Locate the cell with the specified text and output its [x, y] center coordinate. 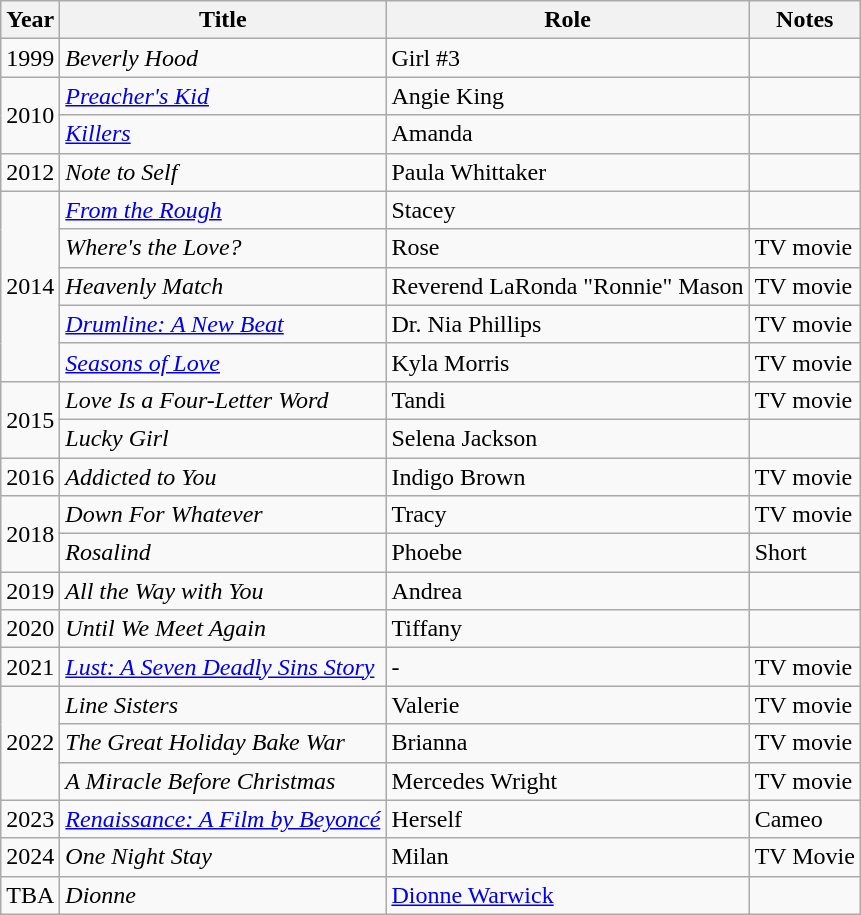
TV Movie [804, 857]
TBA [30, 895]
Tiffany [568, 629]
2024 [30, 857]
Andrea [568, 591]
Seasons of Love [223, 362]
Dionne Warwick [568, 895]
Selena Jackson [568, 438]
A Miracle Before Christmas [223, 781]
Role [568, 20]
Phoebe [568, 553]
Preacher's Kid [223, 96]
Brianna [568, 743]
One Night Stay [223, 857]
2023 [30, 819]
Drumline: A New Beat [223, 324]
Girl #3 [568, 58]
Year [30, 20]
Dionne [223, 895]
Angie King [568, 96]
Paula Whittaker [568, 172]
Until We Meet Again [223, 629]
From the Rough [223, 210]
2012 [30, 172]
The Great Holiday Bake War [223, 743]
Tandi [568, 400]
Tracy [568, 515]
Short [804, 553]
2019 [30, 591]
Valerie [568, 705]
Lucky Girl [223, 438]
Title [223, 20]
Lust: A Seven Deadly Sins Story [223, 667]
Renaissance: A Film by Beyoncé [223, 819]
Heavenly Match [223, 286]
Notes [804, 20]
Reverend LaRonda "Ronnie" Mason [568, 286]
Cameo [804, 819]
2014 [30, 286]
All the Way with You [223, 591]
Note to Self [223, 172]
Addicted to You [223, 477]
Stacey [568, 210]
2016 [30, 477]
Rose [568, 248]
Kyla Morris [568, 362]
Dr. Nia Phillips [568, 324]
2021 [30, 667]
1999 [30, 58]
Love Is a Four-Letter Word [223, 400]
Line Sisters [223, 705]
Mercedes Wright [568, 781]
Where's the Love? [223, 248]
2022 [30, 743]
Indigo Brown [568, 477]
Killers [223, 134]
Amanda [568, 134]
Down For Whatever [223, 515]
2010 [30, 115]
Beverly Hood [223, 58]
Herself [568, 819]
Rosalind [223, 553]
- [568, 667]
Milan [568, 857]
2015 [30, 419]
2020 [30, 629]
2018 [30, 534]
